Output the (x, y) coordinate of the center of the cell containing the given text.  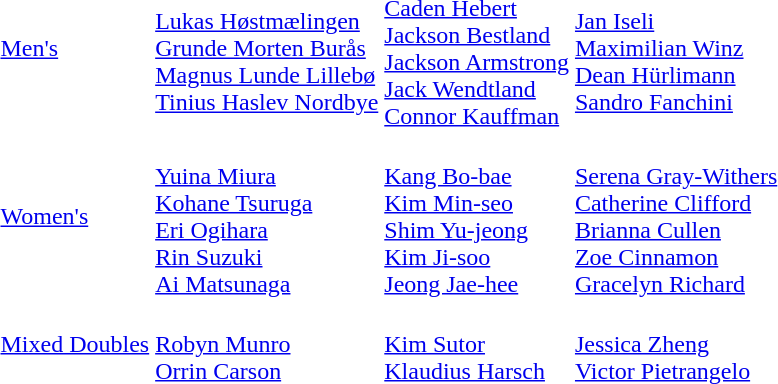
Serena Gray-WithersCatherine CliffordBrianna CullenZoe CinnamonGracelyn Richard (676, 216)
Yuina Miura Kohane TsurugaEri OgiharaRin SuzukiAi Matsunaga (267, 216)
Kang Bo-baeKim Min-seoShim Yu-jeongKim Ji-sooJeong Jae-hee (477, 216)
